Locate the cell with the specified text and output its (x, y) center coordinate. 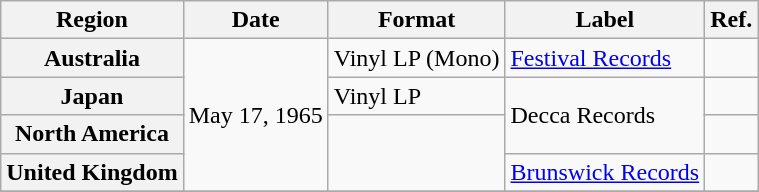
Ref. (732, 20)
Japan (92, 96)
North America (92, 134)
United Kingdom (92, 172)
Vinyl LP (416, 96)
Brunswick Records (605, 172)
Format (416, 20)
May 17, 1965 (256, 115)
Vinyl LP (Mono) (416, 58)
Date (256, 20)
Australia (92, 58)
Region (92, 20)
Decca Records (605, 115)
Label (605, 20)
Festival Records (605, 58)
